Output the [X, Y] coordinate of the center of the cell containing the given text.  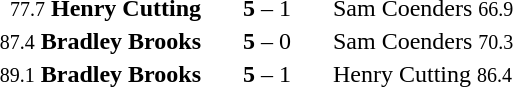
5 – 0 [268, 41]
